Locate the cell with the specified text and output its (x, y) center coordinate. 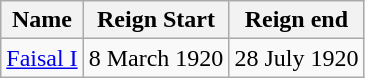
Name (42, 20)
Reign Start (156, 20)
Reign end (296, 20)
8 March 1920 (156, 58)
Faisal I (42, 58)
28 July 1920 (296, 58)
